Return the (x, y) coordinate for the center point of the cell that contains the specified text.  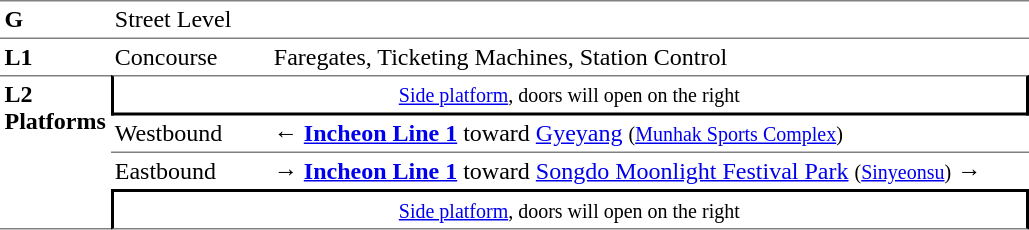
Concourse (190, 57)
G (55, 20)
L1 (55, 57)
Eastbound (190, 171)
→ Incheon Line 1 toward Songdo Moonlight Festival Park (Sinyeonsu) → (648, 171)
Westbound (190, 135)
← Incheon Line 1 toward Gyeyang (Munhak Sports Complex) (648, 135)
L2Platforms (55, 152)
Faregates, Ticketing Machines, Station Control (648, 57)
Street Level (190, 20)
